Search for the cell housing the specified text and yield its (x, y) center coordinate. 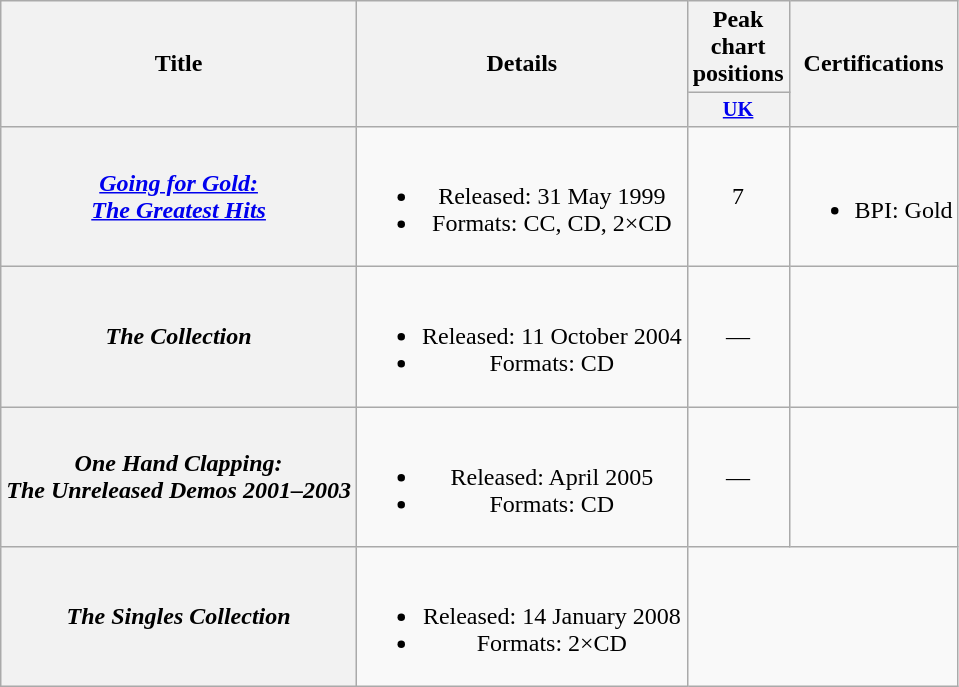
Peak chart positions (738, 47)
Released: 31 May 1999Formats: CC, CD, 2×CD (522, 196)
Going for Gold: The Greatest Hits (179, 196)
Certifications (874, 64)
BPI: Gold (874, 196)
Title (179, 64)
UK (738, 110)
Released: April 2005Formats: CD (522, 477)
One Hand Clapping: The Unreleased Demos 2001–2003 (179, 477)
Details (522, 64)
Released: 11 October 2004Formats: CD (522, 337)
Released: 14 January 2008Formats: 2×CD (522, 617)
The Singles Collection (179, 617)
The Collection (179, 337)
7 (738, 196)
